Return the [X, Y] coordinate for the center point of the cell that contains the specified text.  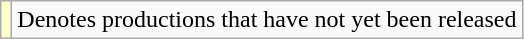
Denotes productions that have not yet been released [267, 20]
